Scan for the cell matching the given text and deliver its (x, y) coordinate at center. 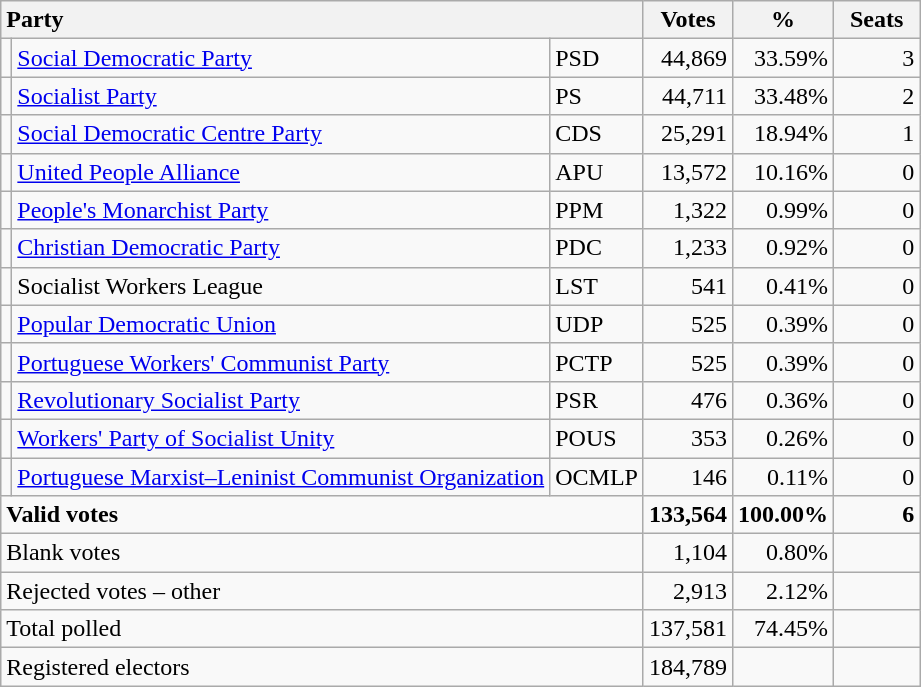
0.80% (784, 553)
United People Alliance (281, 172)
CDS (597, 134)
PSD (597, 58)
13,572 (688, 172)
137,581 (688, 629)
% (784, 20)
2,913 (688, 591)
Social Democratic Party (281, 58)
0.36% (784, 400)
0.92% (784, 248)
1,322 (688, 210)
Valid votes (322, 515)
PPM (597, 210)
0.26% (784, 438)
2 (877, 96)
44,711 (688, 96)
146 (688, 477)
Workers' Party of Socialist Unity (281, 438)
Social Democratic Centre Party (281, 134)
33.59% (784, 58)
184,789 (688, 667)
Popular Democratic Union (281, 324)
476 (688, 400)
PDC (597, 248)
Seats (877, 20)
People's Monarchist Party (281, 210)
Socialist Party (281, 96)
1,104 (688, 553)
PCTP (597, 362)
OCMLP (597, 477)
33.48% (784, 96)
2.12% (784, 591)
74.45% (784, 629)
100.00% (784, 515)
44,869 (688, 58)
541 (688, 286)
PSR (597, 400)
Christian Democratic Party (281, 248)
25,291 (688, 134)
Party (322, 20)
PS (597, 96)
APU (597, 172)
18.94% (784, 134)
Rejected votes – other (322, 591)
Total polled (322, 629)
Portuguese Workers' Communist Party (281, 362)
LST (597, 286)
353 (688, 438)
10.16% (784, 172)
Votes (688, 20)
POUS (597, 438)
3 (877, 58)
133,564 (688, 515)
Blank votes (322, 553)
0.99% (784, 210)
Registered electors (322, 667)
UDP (597, 324)
0.41% (784, 286)
Revolutionary Socialist Party (281, 400)
1,233 (688, 248)
6 (877, 515)
1 (877, 134)
0.11% (784, 477)
Portuguese Marxist–Leninist Communist Organization (281, 477)
Socialist Workers League (281, 286)
